For the text-containing cell, return its midpoint in (x, y) coordinate format. 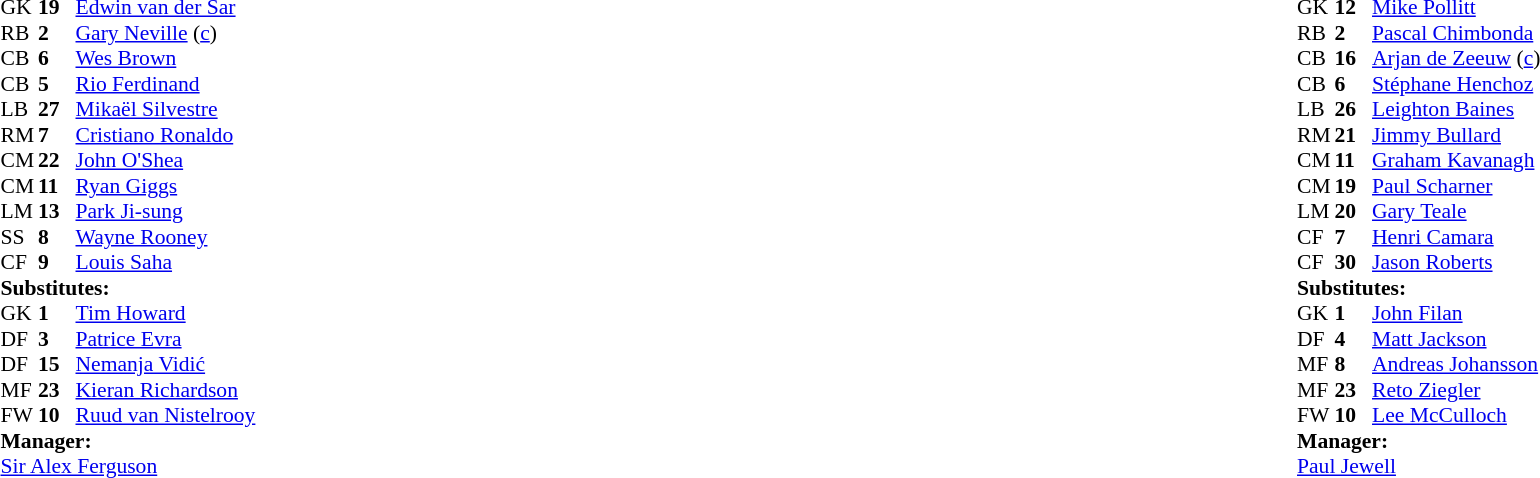
Nemanja Vidić (166, 365)
13 (57, 211)
Park Ji-sung (166, 211)
Rio Ferdinand (166, 84)
Patrice Evra (166, 339)
Louis Saha (166, 263)
Gary Teale (1456, 211)
Tim Howard (166, 313)
John O'Shea (166, 161)
27 (57, 109)
Paul Scharner (1456, 186)
Pascal Chimbonda (1456, 33)
15 (57, 365)
Kieran Richardson (166, 390)
Matt Jackson (1456, 339)
3 (57, 339)
Arjan de Zeeuw (c) (1456, 59)
Mikaël Silvestre (166, 109)
Cristiano Ronaldo (166, 135)
Reto Ziegler (1456, 390)
John Filan (1456, 313)
21 (1354, 135)
26 (1354, 109)
Ruud van Nistelrooy (166, 415)
Lee McCulloch (1456, 415)
22 (57, 161)
20 (1354, 211)
30 (1354, 263)
Gary Neville (c) (166, 33)
SS (19, 237)
5 (57, 84)
4 (1354, 339)
Wes Brown (166, 59)
16 (1354, 59)
Andreas Johansson (1456, 365)
Graham Kavanagh (1456, 161)
Stéphane Henchoz (1456, 84)
19 (1354, 186)
9 (57, 263)
Wayne Rooney (166, 237)
Jimmy Bullard (1456, 135)
Ryan Giggs (166, 186)
Henri Camara (1456, 237)
Leighton Baines (1456, 109)
Jason Roberts (1456, 263)
